Find where the given text appears and provide that cell's center as (X, Y) coordinate. 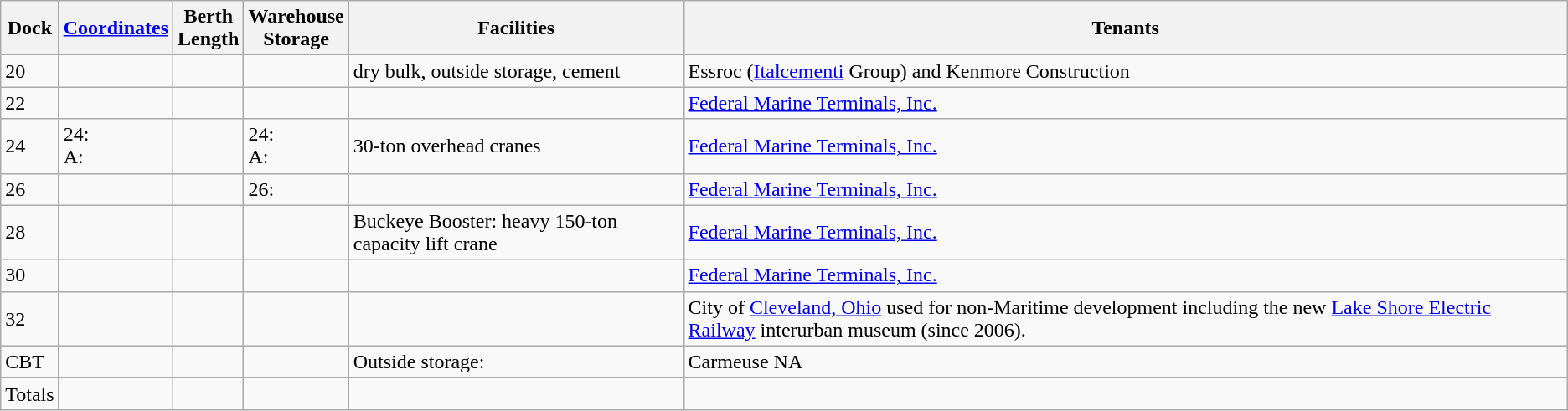
WarehouseStorage (297, 28)
Totals (30, 393)
Essroc (Italcementi Group) and Kenmore Construction (1126, 71)
22 (30, 103)
32 (30, 318)
30 (30, 275)
20 (30, 71)
CBT (30, 362)
Outside storage: (516, 362)
City of Cleveland, Ohio used for non-Maritime development including the new Lake Shore Electric Railway interurban museum (since 2006). (1126, 318)
Dock (30, 28)
Carmeuse NA (1126, 362)
24 (30, 146)
BerthLength (209, 28)
dry bulk, outside storage, cement (516, 71)
30-ton overhead cranes (516, 146)
26 (30, 189)
Facilities (516, 28)
Tenants (1126, 28)
Buckeye Booster: heavy 150-ton capacity lift crane (516, 233)
Coordinates (116, 28)
28 (30, 233)
26: (297, 189)
